Determine the [X, Y] coordinate at the center of the cell enclosing the given text.  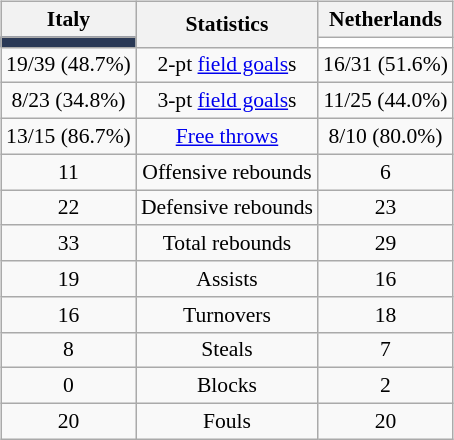
7 [386, 350]
19 [68, 279]
8 [68, 350]
11/25 (44.0%) [386, 101]
23 [386, 208]
Total rebounds [227, 243]
18 [386, 314]
Assists [227, 279]
6 [386, 172]
33 [68, 243]
8/23 (34.8%) [68, 101]
Blocks [227, 386]
0 [68, 386]
2 [386, 386]
8/10 (80.0%) [386, 136]
Statistics [227, 24]
29 [386, 243]
Fouls [227, 421]
Defensive rebounds [227, 208]
Steals [227, 350]
Turnovers [227, 314]
16/31 (51.6%) [386, 65]
11 [68, 172]
Free throws [227, 136]
13/15 (86.7%) [68, 136]
Italy [68, 19]
3-pt field goalss [227, 101]
19/39 (48.7%) [68, 65]
Offensive rebounds [227, 172]
22 [68, 208]
2-pt field goalss [227, 65]
Netherlands [386, 19]
